Output the [x, y] coordinate of the center of the cell containing the given text.  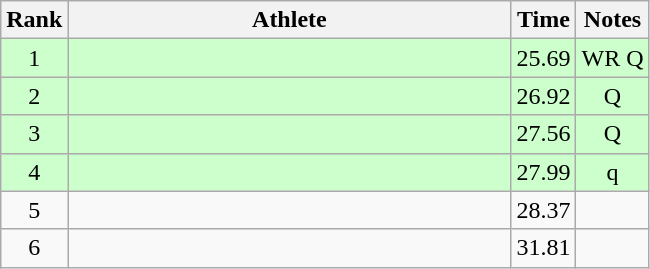
Time [544, 20]
Notes [612, 20]
Rank [34, 20]
3 [34, 134]
q [612, 172]
5 [34, 210]
27.99 [544, 172]
27.56 [544, 134]
Athlete [290, 20]
25.69 [544, 58]
2 [34, 96]
26.92 [544, 96]
4 [34, 172]
31.81 [544, 248]
28.37 [544, 210]
6 [34, 248]
WR Q [612, 58]
1 [34, 58]
